Find where the given text appears and provide that cell's center as [x, y] coordinate. 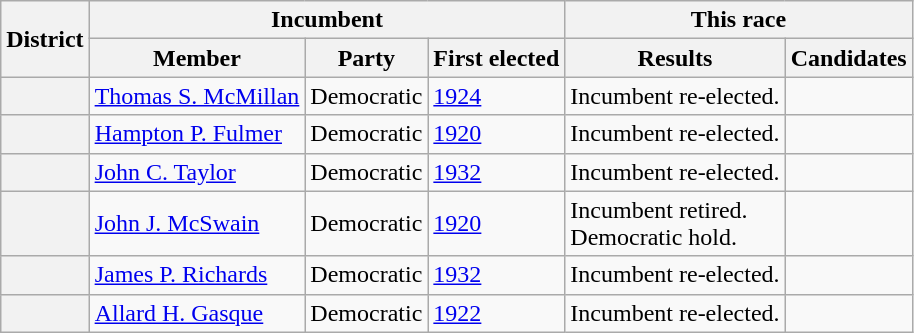
This race [738, 20]
John C. Taylor [197, 172]
Party [366, 58]
Allard H. Gasque [197, 313]
James P. Richards [197, 275]
Member [197, 58]
First elected [496, 58]
Results [675, 58]
1924 [496, 96]
Incumbent retired.Democratic hold. [675, 224]
Thomas S. McMillan [197, 96]
Hampton P. Fulmer [197, 134]
Incumbent [327, 20]
Candidates [848, 58]
District [45, 39]
1922 [496, 313]
John J. McSwain [197, 224]
